Return [X, Y] of the center of cell containing provided text 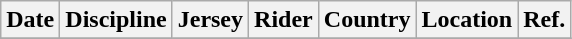
Jersey [210, 20]
Rider [284, 20]
Country [367, 20]
Date [30, 20]
Discipline [116, 20]
Location [467, 20]
Ref. [544, 20]
